Identify which cell holds the provided text, then report its [X, Y] central coordinate. 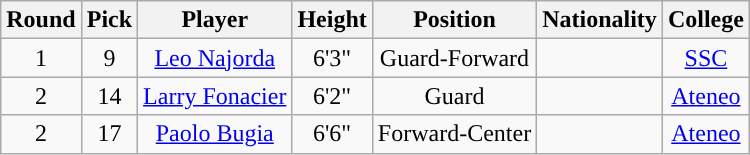
9 [109, 58]
Larry Fonacier [215, 96]
Nationality [600, 20]
Forward-Center [454, 134]
Guard [454, 96]
Pick [109, 20]
Round [41, 20]
Guard-Forward [454, 58]
Position [454, 20]
Player [215, 20]
1 [41, 58]
17 [109, 134]
6'2" [332, 96]
6'3" [332, 58]
Leo Najorda [215, 58]
Paolo Bugia [215, 134]
6'6" [332, 134]
SSC [706, 58]
Height [332, 20]
College [706, 20]
14 [109, 96]
